For the text-containing cell, return its midpoint in (X, Y) coordinate format. 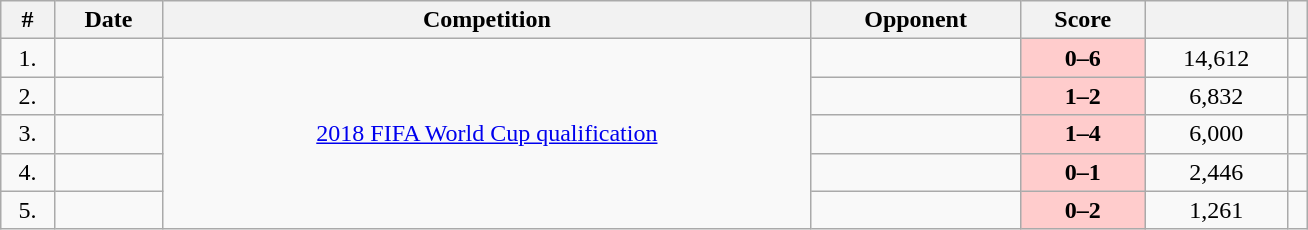
2,446 (1216, 172)
14,612 (1216, 58)
6,000 (1216, 134)
4. (28, 172)
2018 FIFA World Cup qualification (487, 134)
2. (28, 96)
1–2 (1082, 96)
1–4 (1082, 134)
Date (108, 20)
Competition (487, 20)
3. (28, 134)
0–6 (1082, 58)
0–1 (1082, 172)
0–2 (1082, 210)
Opponent (916, 20)
# (28, 20)
5. (28, 210)
1. (28, 58)
1,261 (1216, 210)
Score (1082, 20)
6,832 (1216, 96)
